Output the (x, y) coordinate of the center of the cell containing the given text.  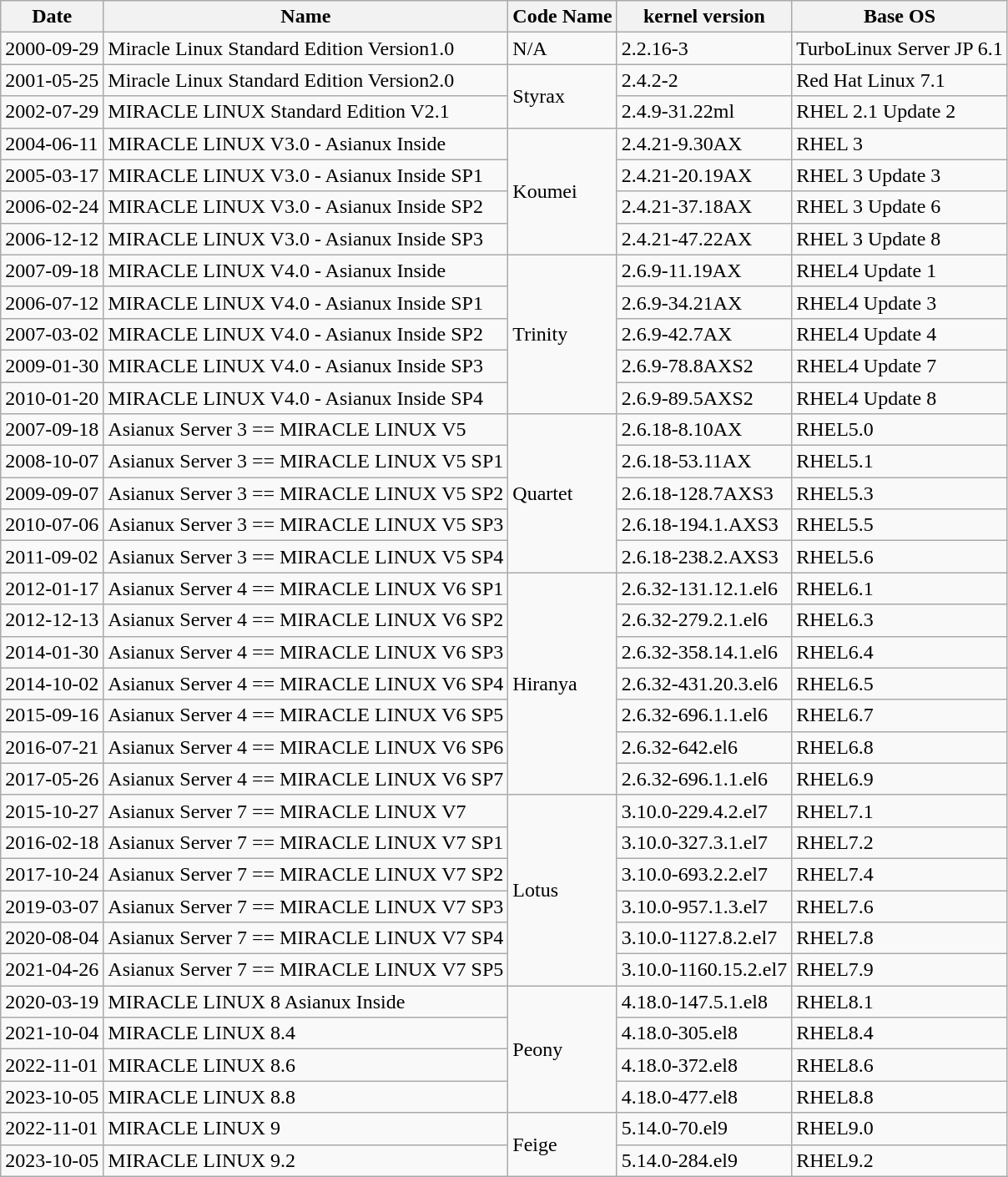
kernel version (704, 17)
RHEL8.4 (900, 1033)
2000-09-29 (52, 48)
4.18.0-372.el8 (704, 1065)
2017-05-26 (52, 779)
Asianux Server 7 == MIRACLE LINUX V7 SP3 (305, 906)
RHEL5.0 (900, 430)
RHEL4 Update 1 (900, 270)
MIRACLE LINUX V3.0 - Asianux Inside SP3 (305, 239)
MIRACLE LINUX V3.0 - Asianux Inside SP2 (305, 207)
Asianux Server 4 == MIRACLE LINUX V6 SP1 (305, 588)
MIRACLE LINUX V4.0 - Asianux Inside (305, 270)
MIRACLE LINUX 9 (305, 1129)
RHEL6.3 (900, 620)
2017-10-24 (52, 874)
RHEL6.9 (900, 779)
RHEL6.5 (900, 684)
Asianux Server 4 == MIRACLE LINUX V6 SP5 (305, 715)
MIRACLE LINUX 9.2 (305, 1160)
Asianux Server 7 == MIRACLE LINUX V7 SP5 (305, 970)
Name (305, 17)
RHEL5.1 (900, 462)
2008-10-07 (52, 462)
MIRACLE LINUX 8.8 (305, 1097)
RHEL 2.1 Update 2 (900, 112)
Trinity (562, 334)
2016-02-18 (52, 842)
2016-07-21 (52, 747)
2014-10-02 (52, 684)
2012-01-17 (52, 588)
3.10.0-693.2.2.el7 (704, 874)
2.6.32-279.2.1.el6 (704, 620)
Base OS (900, 17)
RHEL4 Update 8 (900, 398)
RHEL4 Update 7 (900, 366)
2021-04-26 (52, 970)
3.10.0-229.4.2.el7 (704, 811)
N/A (562, 48)
RHEL7.9 (900, 970)
2015-09-16 (52, 715)
MIRACLE LINUX 8 Asianux Inside (305, 1002)
Feige (562, 1144)
RHEL9.2 (900, 1160)
RHEL 3 (900, 144)
2007-03-02 (52, 334)
MIRACLE LINUX V4.0 - Asianux Inside SP2 (305, 334)
Miracle Linux Standard Edition Version2.0 (305, 80)
2009-01-30 (52, 366)
MIRACLE LINUX 8.4 (305, 1033)
MIRACLE LINUX V4.0 - Asianux Inside SP1 (305, 302)
4.18.0-477.el8 (704, 1097)
2.6.18-8.10AX (704, 430)
3.10.0-1127.8.2.el7 (704, 938)
Lotus (562, 890)
2.4.21-47.22AX (704, 239)
MIRACLE LINUX Standard Edition V2.1 (305, 112)
2.4.21-9.30AX (704, 144)
Asianux Server 4 == MIRACLE LINUX V6 SP4 (305, 684)
2.4.21-37.18AX (704, 207)
RHEL 3 Update 6 (900, 207)
2.6.9-42.7AX (704, 334)
MIRACLE LINUX V4.0 - Asianux Inside SP4 (305, 398)
RHEL4 Update 4 (900, 334)
2.4.9-31.22ml (704, 112)
RHEL7.4 (900, 874)
2020-08-04 (52, 938)
2021-10-04 (52, 1033)
Date (52, 17)
RHEL6.1 (900, 588)
2006-07-12 (52, 302)
2010-01-20 (52, 398)
Red Hat Linux 7.1 (900, 80)
MIRACLE LINUX V3.0 - Asianux Inside SP1 (305, 175)
RHEL7.6 (900, 906)
2015-10-27 (52, 811)
2.6.18-194.1.AXS3 (704, 525)
MIRACLE LINUX V3.0 - Asianux Inside (305, 144)
Koumei (562, 191)
Asianux Server 7 == MIRACLE LINUX V7 (305, 811)
RHEL5.6 (900, 557)
RHEL7.8 (900, 938)
3.10.0-957.1.3.el7 (704, 906)
Asianux Server 7 == MIRACLE LINUX V7 SP1 (305, 842)
2.6.9-11.19AX (704, 270)
Asianux Server 7 == MIRACLE LINUX V7 SP2 (305, 874)
5.14.0-70.el9 (704, 1129)
RHEL9.0 (900, 1129)
MIRACLE LINUX 8.6 (305, 1065)
Miracle Linux Standard Edition Version1.0 (305, 48)
2.6.32-642.el6 (704, 747)
RHEL 3 Update 8 (900, 239)
2020-03-19 (52, 1002)
2.6.9-89.5AXS2 (704, 398)
RHEL7.2 (900, 842)
4.18.0-147.5.1.el8 (704, 1002)
2.6.9-34.21AX (704, 302)
2.4.2-2 (704, 80)
2.6.18-128.7AXS3 (704, 493)
2009-09-07 (52, 493)
Peony (562, 1049)
RHEL8.6 (900, 1065)
Hiranya (562, 684)
RHEL6.8 (900, 747)
RHEL6.4 (900, 652)
Asianux Server 3 == MIRACLE LINUX V5 SP3 (305, 525)
2011-09-02 (52, 557)
2004-06-11 (52, 144)
2.2.16-3 (704, 48)
2010-07-06 (52, 525)
Styrax (562, 96)
2006-02-24 (52, 207)
2.6.18-53.11AX (704, 462)
2.6.9-78.8AXS2 (704, 366)
Asianux Server 3 == MIRACLE LINUX V5 SP1 (305, 462)
Asianux Server 3 == MIRACLE LINUX V5 (305, 430)
3.10.0-1160.15.2.el7 (704, 970)
RHEL7.1 (900, 811)
RHEL8.8 (900, 1097)
3.10.0-327.3.1.el7 (704, 842)
2.6.32-131.12.1.el6 (704, 588)
2006-12-12 (52, 239)
4.18.0-305.el8 (704, 1033)
Asianux Server 3 == MIRACLE LINUX V5 SP4 (305, 557)
2012-12-13 (52, 620)
2001-05-25 (52, 80)
RHEL6.7 (900, 715)
TurboLinux Server JP 6.1 (900, 48)
RHEL5.3 (900, 493)
2002-07-29 (52, 112)
2.6.18-238.2.AXS3 (704, 557)
Asianux Server 4 == MIRACLE LINUX V6 SP7 (305, 779)
RHEL4 Update 3 (900, 302)
2019-03-07 (52, 906)
2.4.21-20.19AX (704, 175)
Asianux Server 3 == MIRACLE LINUX V5 SP2 (305, 493)
RHEL8.1 (900, 1002)
5.14.0-284.el9 (704, 1160)
2.6.32-358.14.1.el6 (704, 652)
RHEL 3 Update 3 (900, 175)
Quartet (562, 493)
Code Name (562, 17)
MIRACLE LINUX V4.0 - Asianux Inside SP3 (305, 366)
Asianux Server 4 == MIRACLE LINUX V6 SP3 (305, 652)
Asianux Server 4 == MIRACLE LINUX V6 SP2 (305, 620)
2.6.32-431.20.3.el6 (704, 684)
RHEL5.5 (900, 525)
2005-03-17 (52, 175)
Asianux Server 7 == MIRACLE LINUX V7 SP4 (305, 938)
Asianux Server 4 == MIRACLE LINUX V6 SP6 (305, 747)
2014-01-30 (52, 652)
